Pinpoint the cell where the given text exists, returning its [X, Y] midpoint coordinate. 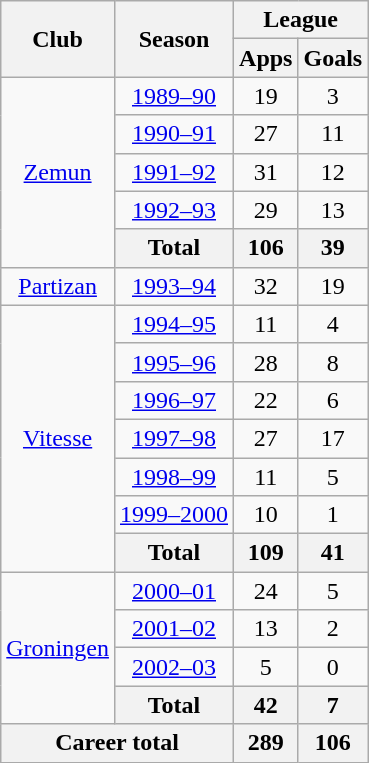
109 [266, 553]
10 [266, 515]
29 [266, 210]
39 [333, 248]
1997–98 [174, 438]
1991–92 [174, 172]
289 [266, 743]
Zemun [58, 172]
7 [333, 705]
31 [266, 172]
1990–91 [174, 134]
2 [333, 629]
4 [333, 324]
Goals [333, 58]
1999–2000 [174, 515]
1 [333, 515]
41 [333, 553]
28 [266, 362]
12 [333, 172]
1998–99 [174, 477]
Groningen [58, 648]
32 [266, 286]
Apps [266, 58]
Partizan [58, 286]
Club [58, 39]
0 [333, 667]
8 [333, 362]
Career total [118, 743]
2001–02 [174, 629]
22 [266, 400]
1993–94 [174, 286]
1994–95 [174, 324]
6 [333, 400]
42 [266, 705]
2002–03 [174, 667]
3 [333, 96]
17 [333, 438]
1989–90 [174, 96]
1996–97 [174, 400]
Vitesse [58, 438]
Season [174, 39]
1995–96 [174, 362]
1992–93 [174, 210]
2000–01 [174, 591]
24 [266, 591]
League [301, 20]
